Search for the cell housing the specified text and yield its (X, Y) center coordinate. 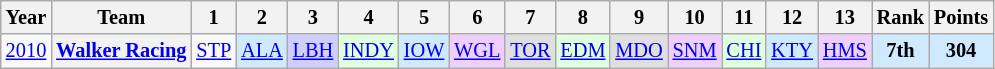
LBH (313, 51)
Points (961, 17)
ALA (262, 51)
1 (214, 17)
MDO (638, 51)
INDY (368, 51)
IOW (424, 51)
3 (313, 17)
304 (961, 51)
STP (214, 51)
12 (792, 17)
Team (121, 17)
6 (477, 17)
5 (424, 17)
13 (845, 17)
7th (900, 51)
Year (26, 17)
TOR (530, 51)
2 (262, 17)
7 (530, 17)
Walker Racing (121, 51)
EDM (582, 51)
4 (368, 17)
11 (744, 17)
10 (695, 17)
WGL (477, 51)
9 (638, 17)
Rank (900, 17)
KTY (792, 51)
HMS (845, 51)
SNM (695, 51)
CHI (744, 51)
2010 (26, 51)
8 (582, 17)
